Locate the cell with the specified text and output its (x, y) center coordinate. 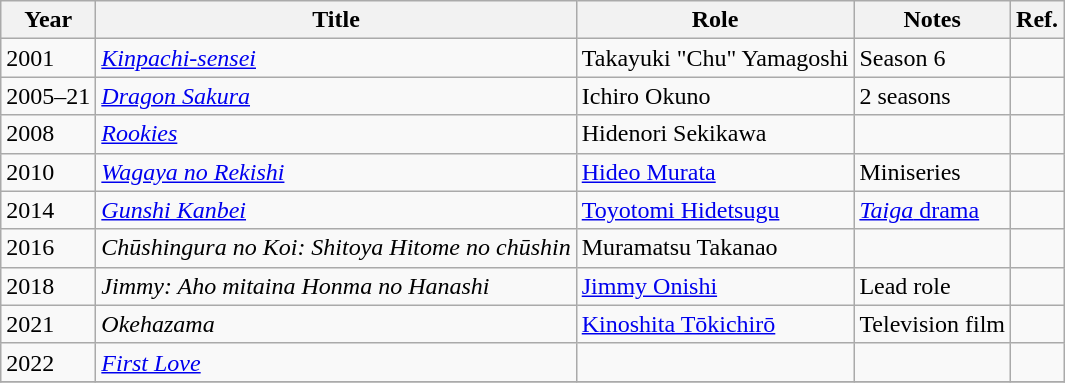
2022 (48, 362)
2016 (48, 248)
Jimmy Onishi (715, 286)
Kinoshita Tōkichirō (715, 324)
Lead role (932, 286)
Kinpachi-sensei (336, 58)
2005–21 (48, 96)
Title (336, 20)
Toyotomi Hidetsugu (715, 210)
Takayuki "Chu" Yamagoshi (715, 58)
2014 (48, 210)
Notes (932, 20)
Hideo Murata (715, 172)
2008 (48, 134)
2 seasons (932, 96)
2001 (48, 58)
Okehazama (336, 324)
Rookies (336, 134)
Jimmy: Aho mitaina Honma no Hanashi (336, 286)
Television film (932, 324)
2021 (48, 324)
Season 6 (932, 58)
Hidenori Sekikawa (715, 134)
2010 (48, 172)
Ichiro Okuno (715, 96)
Miniseries (932, 172)
Gunshi Kanbei (336, 210)
Wagaya no Rekishi (336, 172)
Role (715, 20)
Taiga drama (932, 210)
Ref. (1038, 20)
2018 (48, 286)
Muramatsu Takanao (715, 248)
Chūshingura no Koi: Shitoya Hitome no chūshin (336, 248)
Year (48, 20)
First Love (336, 362)
Dragon Sakura (336, 96)
